Output the (x, y) coordinate of the center of the cell containing the given text.  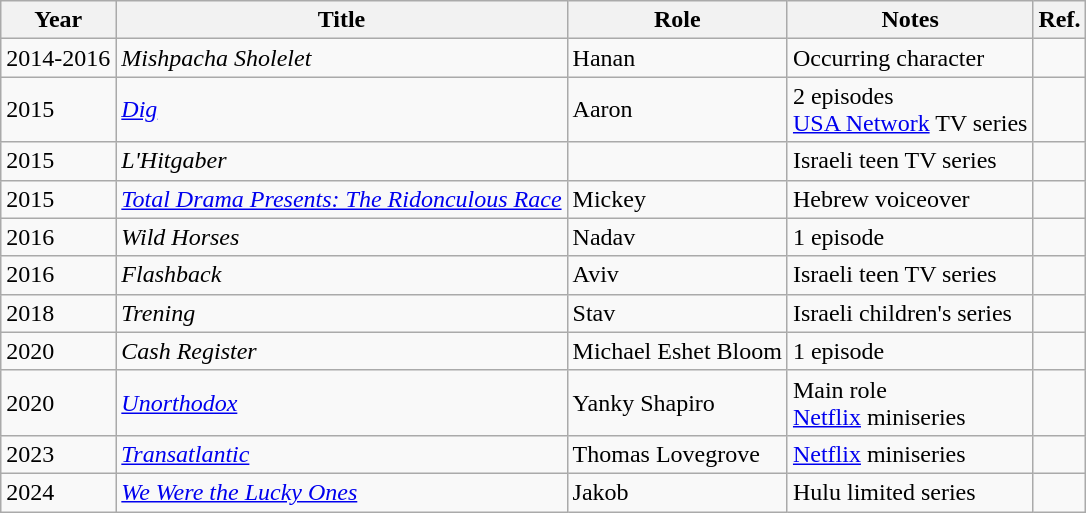
Hanan (677, 58)
Transatlantic (342, 454)
2024 (58, 492)
2 episodes USA Network TV series (910, 110)
We Were the Lucky Ones (342, 492)
Aaron (677, 110)
Netflix miniseries (910, 454)
Hebrew voiceover (910, 199)
Mickey (677, 199)
Michael Eshet Bloom (677, 351)
Occurring character (910, 58)
L'Hitgaber (342, 161)
Total Drama Presents: The Ridonculous Race (342, 199)
Title (342, 20)
Role (677, 20)
2014-2016 (58, 58)
Trening (342, 313)
Yanky Shapiro (677, 402)
Cash Register (342, 351)
Thomas Lovegrove (677, 454)
Hulu limited series (910, 492)
Israeli children's series (910, 313)
Stav (677, 313)
Ref. (1060, 20)
2023 (58, 454)
2018 (58, 313)
Year (58, 20)
Mishpacha Sholelet (342, 58)
Wild Horses (342, 237)
Notes (910, 20)
Main role Netflix miniseries (910, 402)
Unorthodox (342, 402)
Flashback (342, 275)
Aviv (677, 275)
Dig (342, 110)
Jakob (677, 492)
Nadav (677, 237)
